Scan for the cell matching the given text and deliver its [x, y] coordinate at center. 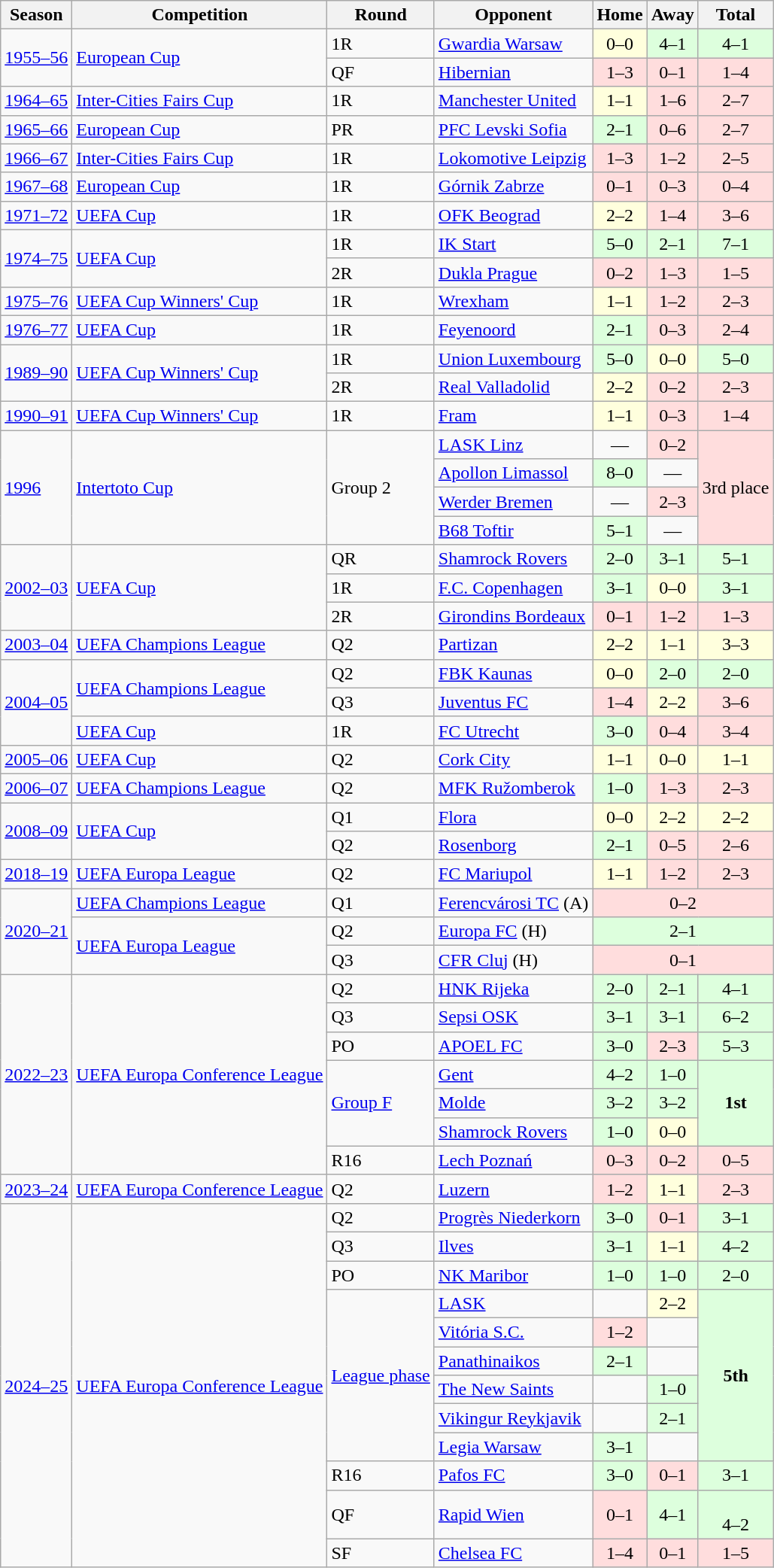
3rd place [736, 488]
Gwardia Warsaw [513, 44]
Group 2 [381, 488]
SF [381, 1553]
Group F [381, 1103]
2–6 [736, 846]
Rapid Wien [513, 1514]
1–6 [672, 101]
Juventus FC [513, 702]
7–1 [736, 244]
Flora [513, 816]
2023–24 [36, 1189]
1966–67 [36, 158]
1965–66 [36, 129]
0–6 [672, 129]
1989–90 [36, 373]
Cork City [513, 759]
League phase [381, 1375]
3–4 [736, 731]
2008–09 [36, 831]
Total [736, 15]
Girondins Bordeaux [513, 616]
2–4 [736, 330]
Legia Warsaw [513, 1447]
QR [381, 559]
APOEL FC [513, 1046]
OFK Beograd [513, 215]
Fram [513, 416]
Wrexham [513, 301]
6–2 [736, 1017]
IK Start [513, 244]
Ferencvárosi TC (A) [513, 903]
LASK Linz [513, 445]
Feyenoord [513, 330]
Vitória S.C. [513, 1332]
2020–21 [36, 931]
NK Maribor [513, 1275]
Union Luxembourg [513, 359]
8–0 [620, 473]
HNK Rijeka [513, 989]
5th [736, 1375]
B68 Toftir [513, 530]
Vikingur Reykjavik [513, 1418]
2005–06 [36, 759]
Molde [513, 1103]
2006–07 [36, 788]
Apollon Limassol [513, 473]
Werder Bremen [513, 502]
CFR Cluj (H) [513, 960]
1974–75 [36, 258]
1976–77 [36, 330]
Europa FC (H) [513, 931]
2022–23 [36, 1074]
2–5 [736, 158]
2004–05 [36, 702]
FBK Kaunas [513, 673]
Real Valladolid [513, 387]
2018–19 [36, 874]
PFC Levski Sofia [513, 129]
Rosenborg [513, 846]
Chelsea FC [513, 1553]
F.C. Copenhagen [513, 588]
Lokomotive Leipzig [513, 158]
Dukla Prague [513, 272]
2002–03 [36, 588]
2003–04 [36, 645]
MFK Ružomberok [513, 788]
Hibernian [513, 72]
1990–91 [36, 416]
1st [736, 1103]
LASK [513, 1304]
Round [381, 15]
2024–25 [36, 1385]
The New Saints [513, 1390]
Progrès Niederkorn [513, 1217]
Manchester United [513, 101]
Pafos FC [513, 1475]
Home [620, 15]
Opponent [513, 15]
Season [36, 15]
Gent [513, 1074]
Luzern [513, 1189]
Intertoto Cup [200, 488]
3–3 [736, 645]
1971–72 [36, 215]
1964–65 [36, 101]
FC Utrecht [513, 731]
Lech Poznań [513, 1160]
5–3 [736, 1046]
Górnik Zabrze [513, 187]
1975–76 [36, 301]
Ilves [513, 1246]
Partizan [513, 645]
1955–56 [36, 58]
FC Mariupol [513, 874]
Sepsi OSK [513, 1017]
PR [381, 129]
1967–68 [36, 187]
Away [672, 15]
Competition [200, 15]
Panathinaikos [513, 1361]
1996 [36, 488]
